Search for the cell housing the specified text and yield its (X, Y) center coordinate. 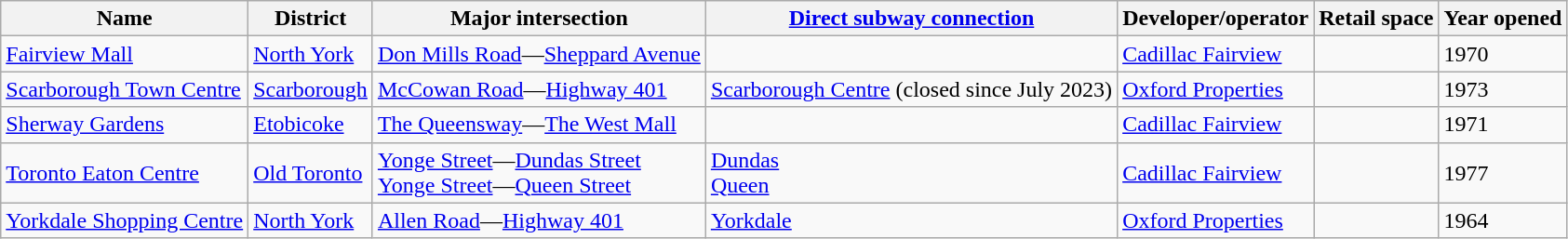
Name (125, 19)
The Queensway—The West Mall (539, 125)
Etobicoke (311, 125)
1971 (1503, 125)
1977 (1503, 173)
Major intersection (539, 19)
DundasQueen (911, 173)
Sherway Gardens (125, 125)
Don Mills Road—Sheppard Avenue (539, 54)
1973 (1503, 89)
Toronto Eaton Centre (125, 173)
Fairview Mall (125, 54)
Old Toronto (311, 173)
Yorkdale Shopping Centre (125, 220)
Scarborough Town Centre (125, 89)
Scarborough (311, 89)
Year opened (1503, 19)
McCowan Road—Highway 401 (539, 89)
1964 (1503, 220)
District (311, 19)
Developer/operator (1215, 19)
Retail space (1376, 19)
1970 (1503, 54)
Yorkdale (911, 220)
Allen Road—Highway 401 (539, 220)
Direct subway connection (911, 19)
Scarborough Centre (closed since July 2023) (911, 89)
Yonge Street—Dundas StreetYonge Street—Queen Street (539, 173)
